Identify which cell holds the provided text, then report its (X, Y) central coordinate. 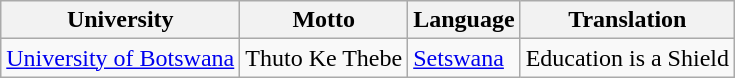
Education is a Shield (627, 58)
University of Botswana (120, 58)
Thuto Ke Thebe (324, 58)
Setswana (464, 58)
University (120, 20)
Translation (627, 20)
Language (464, 20)
Motto (324, 20)
